Locate the cell with the specified text and output its (X, Y) center coordinate. 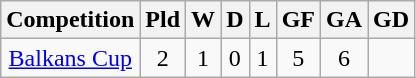
GD (392, 20)
Balkans Cup (70, 58)
0 (235, 58)
5 (298, 58)
Pld (163, 20)
W (204, 20)
D (235, 20)
L (262, 20)
Competition (70, 20)
6 (344, 58)
2 (163, 58)
GF (298, 20)
GA (344, 20)
